Return (x, y) of the center of cell containing provided text 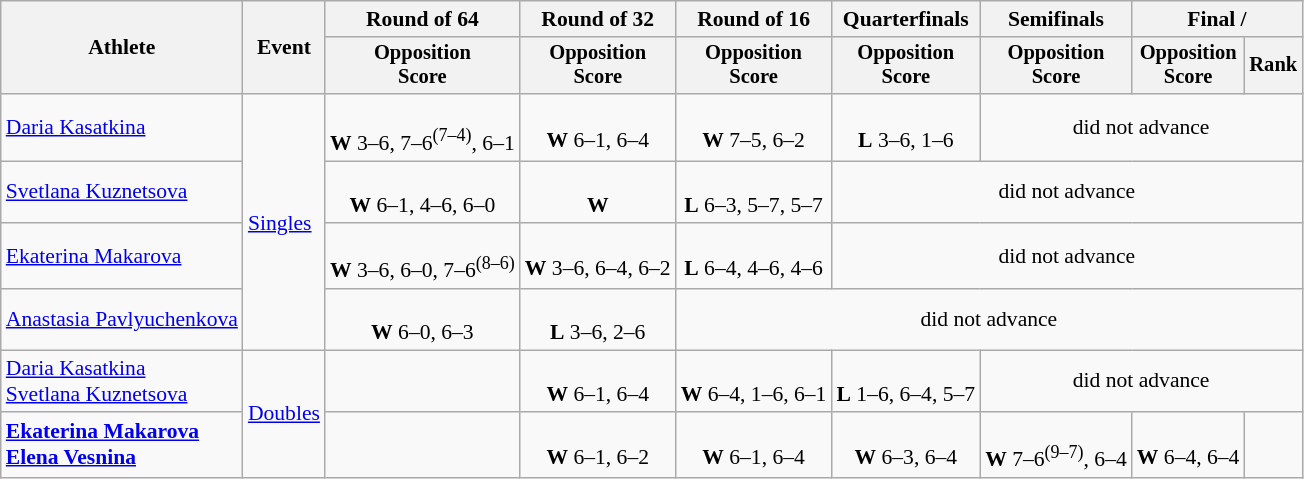
Event (284, 48)
W 6–4, 6–4 (1188, 444)
W 3–6, 6–0, 7–6(8–6) (422, 256)
W 7–6(9–7), 6–4 (1056, 444)
Round of 32 (598, 19)
Final / (1217, 19)
Rank (1273, 66)
W 7–5, 6–2 (754, 128)
Daria Kasatkina (122, 128)
Round of 16 (754, 19)
W 6–0, 6–3 (422, 320)
L 1–6, 6–4, 5–7 (906, 380)
Semifinals (1056, 19)
Doubles (284, 414)
W 3–6, 7–6(7–4), 6–1 (422, 128)
Svetlana Kuznetsova (122, 192)
L 6–4, 4–6, 4–6 (754, 256)
Anastasia Pavlyuchenkova (122, 320)
Athlete (122, 48)
L 3–6, 2–6 (598, 320)
W 6–1, 6–2 (598, 444)
Daria KasatkinaSvetlana Kuznetsova (122, 380)
W (598, 192)
Round of 64 (422, 19)
L 6–3, 5–7, 5–7 (754, 192)
Singles (284, 222)
W 6–4, 1–6, 6–1 (754, 380)
Quarterfinals (906, 19)
Ekaterina Makarova (122, 256)
L 3–6, 1–6 (906, 128)
W 6–3, 6–4 (906, 444)
W 6–1, 4–6, 6–0 (422, 192)
W 3–6, 6–4, 6–2 (598, 256)
Ekaterina MakarovaElena Vesnina (122, 444)
